Return [x, y] of the center of cell containing provided text 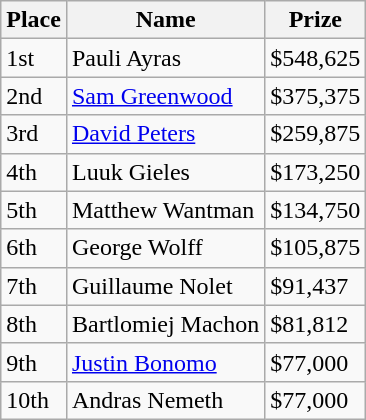
Andras Nemeth [165, 400]
$259,875 [316, 134]
Luuk Gieles [165, 172]
$105,875 [316, 248]
Place [34, 20]
2nd [34, 96]
Pauli Ayras [165, 58]
$375,375 [316, 96]
$548,625 [316, 58]
4th [34, 172]
Prize [316, 20]
8th [34, 324]
Guillaume Nolet [165, 286]
$134,750 [316, 210]
$173,250 [316, 172]
Name [165, 20]
7th [34, 286]
10th [34, 400]
Sam Greenwood [165, 96]
5th [34, 210]
$81,812 [316, 324]
Bartlomiej Machon [165, 324]
$91,437 [316, 286]
9th [34, 362]
David Peters [165, 134]
Justin Bonomo [165, 362]
Matthew Wantman [165, 210]
6th [34, 248]
1st [34, 58]
3rd [34, 134]
George Wolff [165, 248]
